Search for the cell housing the specified text and yield its [X, Y] center coordinate. 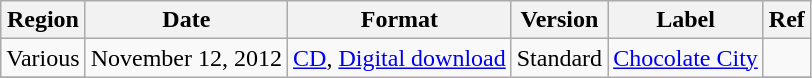
November 12, 2012 [186, 58]
Ref [786, 20]
Version [559, 20]
Date [186, 20]
Chocolate City [686, 58]
Region [43, 20]
CD, Digital download [400, 58]
Various [43, 58]
Standard [559, 58]
Format [400, 20]
Label [686, 20]
